Locate the cell with the specified text and output its (x, y) center coordinate. 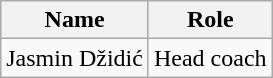
Jasmin Džidić (75, 58)
Head coach (210, 58)
Role (210, 20)
Name (75, 20)
